Provide the [X, Y] coordinate of the cell's center where the given text is located.  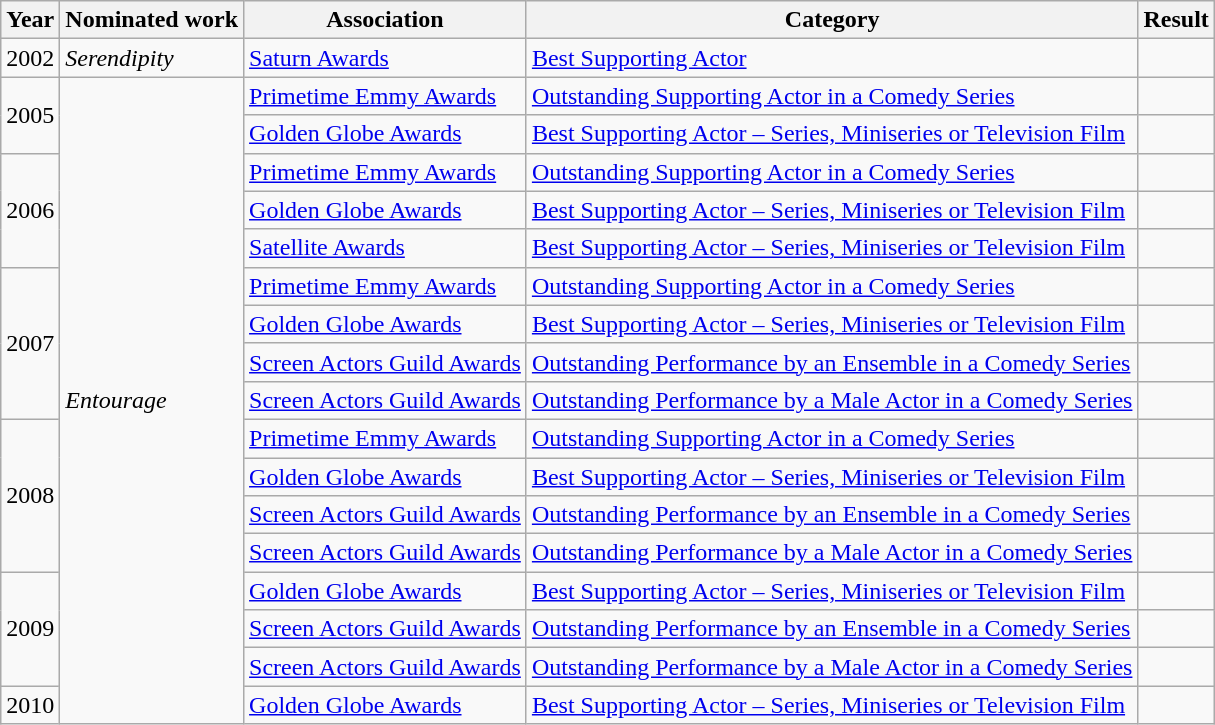
2009 [30, 629]
Serendipity [152, 58]
Year [30, 20]
Category [832, 20]
2010 [30, 705]
Nominated work [152, 20]
Best Supporting Actor [832, 58]
Satellite Awards [386, 248]
2008 [30, 495]
Association [386, 20]
Result [1176, 20]
2005 [30, 115]
Entourage [152, 400]
2002 [30, 58]
2006 [30, 210]
2007 [30, 343]
Saturn Awards [386, 58]
